Locate the cell with the specified text and output its (X, Y) center coordinate. 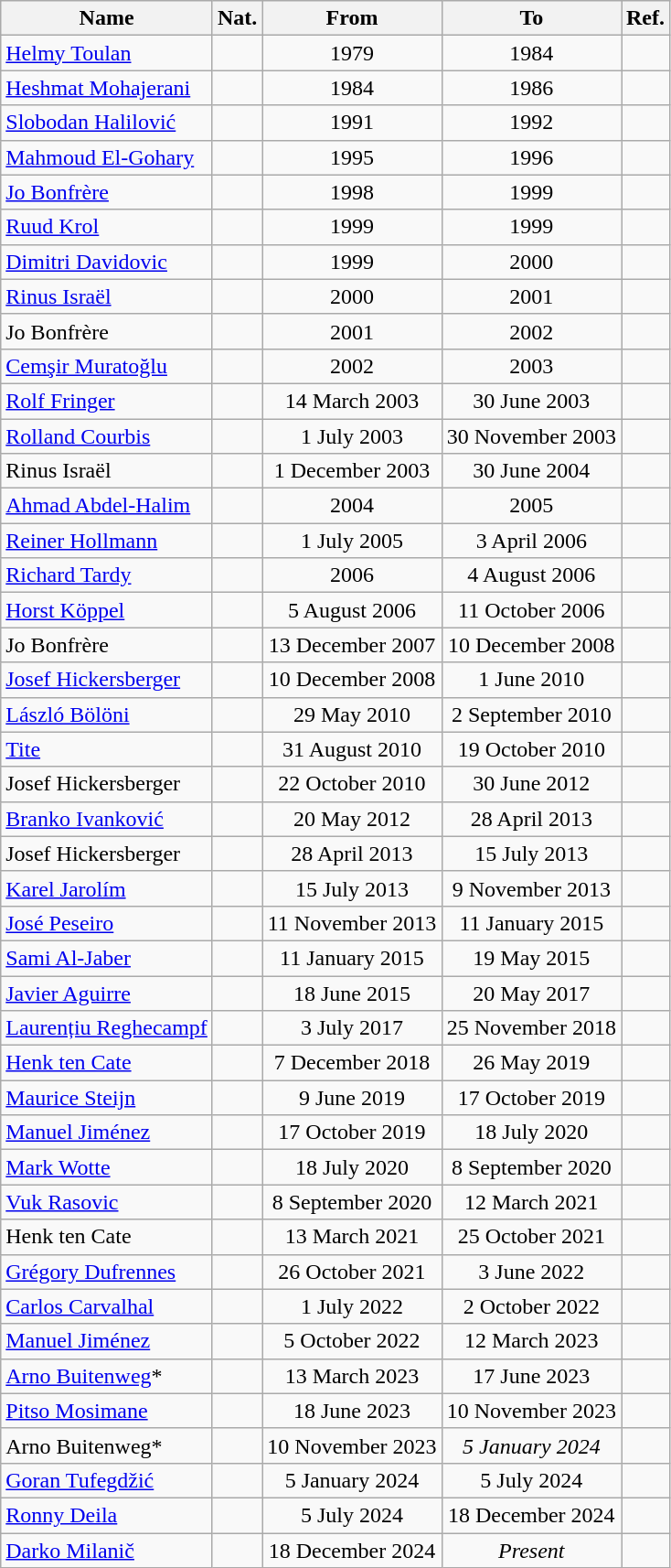
13 March 2023 (352, 1376)
Vuk Rasovic (107, 1202)
Laurențiu Reghecampf (107, 1028)
19 May 2015 (531, 958)
Mark Wotte (107, 1167)
29 May 2010 (352, 714)
2003 (531, 366)
1 July 2022 (352, 1306)
12 March 2023 (531, 1341)
Ahmad Abdel-Halim (107, 506)
2004 (352, 506)
Karel Jarolím (107, 888)
26 October 2021 (352, 1272)
20 May 2012 (352, 819)
Ruud Krol (107, 227)
Dimitri Davidovic (107, 262)
1995 (352, 157)
2006 (352, 575)
13 December 2007 (352, 645)
9 November 2013 (531, 888)
1996 (531, 157)
José Peseiro (107, 923)
7 December 2018 (352, 1063)
Goran Tufegdžić (107, 1480)
1 June 2010 (531, 680)
3 June 2022 (531, 1272)
4 August 2006 (531, 575)
30 June 2004 (531, 471)
2 October 2022 (531, 1306)
Rolf Fringer (107, 401)
25 November 2018 (531, 1028)
20 May 2017 (531, 993)
Horst Köppel (107, 610)
2005 (531, 506)
18 June 2015 (352, 993)
Tite (107, 749)
12 March 2021 (531, 1202)
13 March 2021 (352, 1237)
11 November 2013 (352, 923)
1979 (352, 53)
Name (107, 18)
Maurice Steijn (107, 1098)
5 August 2006 (352, 610)
1986 (531, 88)
Cemşir Muratoğlu (107, 366)
Richard Tardy (107, 575)
Darko Milanič (107, 1551)
2 September 2010 (531, 714)
Ronny Deila (107, 1515)
Slobodan Halilović (107, 123)
Javier Aguirre (107, 993)
To (531, 18)
17 June 2023 (531, 1376)
Reiner Hollmann (107, 541)
30 June 2012 (531, 784)
30 November 2003 (531, 436)
Present (531, 1551)
30 June 2003 (531, 401)
1992 (531, 123)
26 May 2019 (531, 1063)
Heshmat Mohajerani (107, 88)
Ref. (645, 18)
Grégory Dufrennes (107, 1272)
Sami Al-Jaber (107, 958)
18 June 2023 (352, 1411)
Rolland Courbis (107, 436)
Pitso Mosimane (107, 1411)
1 July 2003 (352, 436)
Mahmoud El-Gohary (107, 157)
11 October 2006 (531, 610)
László Bölöni (107, 714)
1998 (352, 192)
Branko Ivanković (107, 819)
Helmy Toulan (107, 53)
9 June 2019 (352, 1098)
22 October 2010 (352, 784)
1 December 2003 (352, 471)
Nat. (237, 18)
31 August 2010 (352, 749)
Carlos Carvalhal (107, 1306)
14 March 2003 (352, 401)
19 October 2010 (531, 749)
3 April 2006 (531, 541)
25 October 2021 (531, 1237)
3 July 2017 (352, 1028)
1991 (352, 123)
1 July 2005 (352, 541)
From (352, 18)
5 October 2022 (352, 1341)
